Detect which cell encompasses the target text, then output its [X, Y] center coordinate. 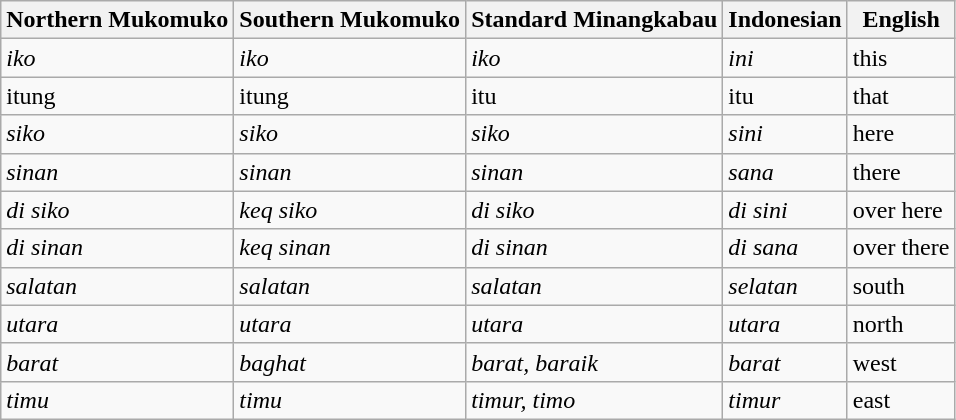
south [901, 286]
Indonesian [785, 20]
over there [901, 248]
west [901, 362]
ini [785, 58]
baghat [350, 362]
Standard Minangkabau [594, 20]
sini [785, 134]
Southern Mukomuko [350, 20]
sana [785, 172]
timur [785, 400]
di sini [785, 210]
barat, baraik [594, 362]
north [901, 324]
English [901, 20]
that [901, 96]
di sana [785, 248]
keq siko [350, 210]
this [901, 58]
timur, timo [594, 400]
Northern Mukomuko [118, 20]
selatan [785, 286]
east [901, 400]
there [901, 172]
keq sinan [350, 248]
over here [901, 210]
here [901, 134]
